For the text-containing cell, return its midpoint in (X, Y) coordinate format. 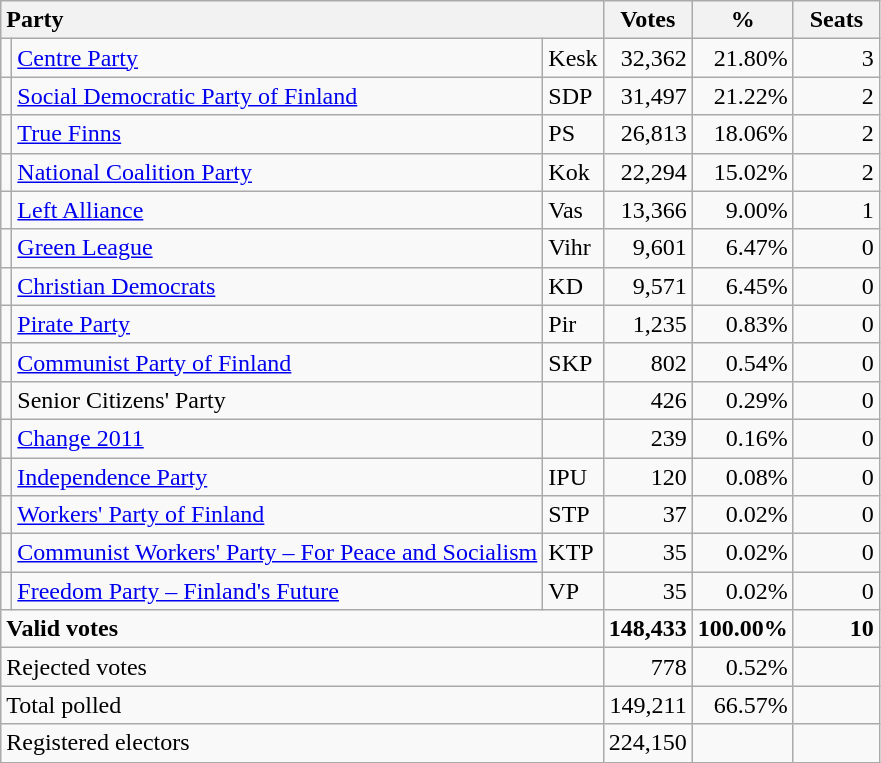
Registered electors (302, 743)
26,813 (648, 134)
6.47% (742, 248)
Votes (648, 20)
1,235 (648, 324)
37 (648, 515)
13,366 (648, 210)
Green League (278, 248)
Change 2011 (278, 438)
Total polled (302, 705)
STP (573, 515)
18.06% (742, 134)
Valid votes (302, 629)
Christian Democrats (278, 286)
Freedom Party – Finland's Future (278, 591)
21.80% (742, 58)
Rejected votes (302, 667)
31,497 (648, 96)
VP (573, 591)
3 (836, 58)
9,571 (648, 286)
KD (573, 286)
15.02% (742, 172)
1 (836, 210)
Centre Party (278, 58)
0.83% (742, 324)
Pirate Party (278, 324)
100.00% (742, 629)
778 (648, 667)
Senior Citizens' Party (278, 400)
802 (648, 362)
0.29% (742, 400)
Pir (573, 324)
% (742, 20)
9.00% (742, 210)
6.45% (742, 286)
0.52% (742, 667)
Seats (836, 20)
0.16% (742, 438)
10 (836, 629)
KTP (573, 553)
21.22% (742, 96)
Vas (573, 210)
SDP (573, 96)
PS (573, 134)
224,150 (648, 743)
Left Alliance (278, 210)
0.54% (742, 362)
66.57% (742, 705)
149,211 (648, 705)
Vihr (573, 248)
Social Democratic Party of Finland (278, 96)
Kok (573, 172)
120 (648, 477)
9,601 (648, 248)
Communist Party of Finland (278, 362)
0.08% (742, 477)
32,362 (648, 58)
426 (648, 400)
239 (648, 438)
Party (302, 20)
Kesk (573, 58)
22,294 (648, 172)
IPU (573, 477)
148,433 (648, 629)
True Finns (278, 134)
Workers' Party of Finland (278, 515)
SKP (573, 362)
Communist Workers' Party – For Peace and Socialism (278, 553)
Independence Party (278, 477)
National Coalition Party (278, 172)
